From the cell containing the given text, extract its center point as [X, Y] coordinate. 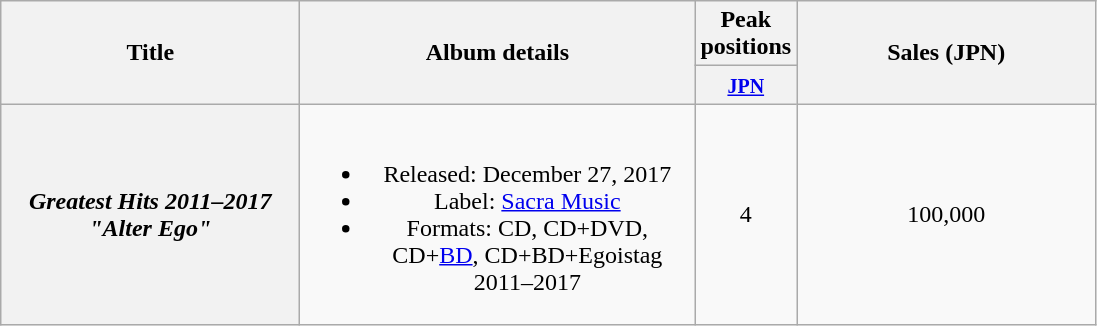
Album details [498, 52]
Sales (JPN) [946, 52]
Released: December 27, 2017 Label: Sacra MusicFormats: CD, CD+DVD, CD+BD, CD+BD+Egoistag 2011–2017 [498, 214]
Peak positions [746, 34]
Greatest Hits 2011–2017 "Alter Ego" [150, 214]
100,000 [946, 214]
4 [746, 214]
JPN [746, 85]
Title [150, 52]
